Return the [X, Y] coordinate for the center point of the cell that contains the specified text.  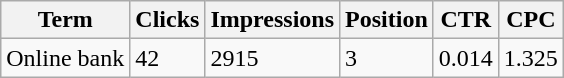
3 [387, 58]
Online bank [66, 58]
Impressions [272, 20]
Term [66, 20]
Position [387, 20]
CTR [466, 20]
2915 [272, 58]
42 [168, 58]
CPC [530, 20]
1.325 [530, 58]
Clicks [168, 20]
0.014 [466, 58]
